Determine the (X, Y) coordinate at the center of the cell enclosing the given text.  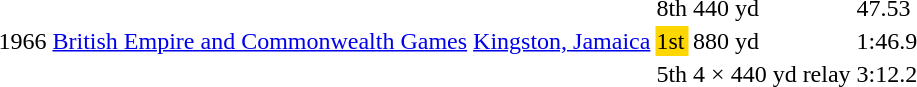
880 yd (772, 41)
1st (672, 41)
